Capture the cell that displays the provided text and extract its [x, y] central coordinate. 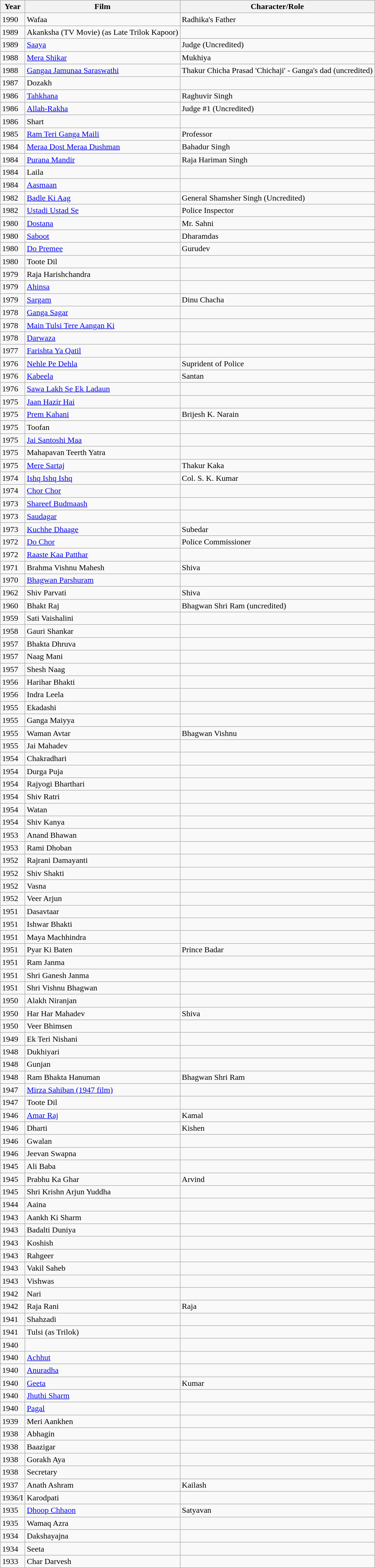
Year [13, 7]
Film [103, 7]
Raja Rani [103, 1306]
Ek Teri Nishani [103, 1039]
Kabeela [103, 376]
Darwaza [103, 338]
1959 [13, 618]
Sati Vaishalini [103, 618]
Pagal [103, 1409]
Raja [277, 1306]
Raaste Kaa Patthar [103, 554]
1944 [13, 1205]
Kishen [277, 1128]
Raja Harishchandra [103, 274]
Professor [277, 134]
Purana Mandir [103, 160]
Shiv Kanya [103, 822]
Secretary [103, 1472]
Gorakh Aya [103, 1460]
Geeta [103, 1383]
Allah-Rakha [103, 108]
Shesh Naag [103, 669]
Do Chor [103, 542]
1937 [13, 1485]
Anath Ashram [103, 1485]
Baazigar [103, 1447]
Ishwar Bhakti [103, 924]
Mirza Sahiban (1947 film) [103, 1090]
Jaan Hazir Hai [103, 402]
Chor Chor [103, 491]
Bhakt Raj [103, 606]
Shri Krishn Arjun Yuddha [103, 1192]
Ganga Sagar [103, 312]
Mr. Sahni [277, 223]
Santan [277, 376]
Saudagar [103, 516]
Gauri Shankar [103, 631]
Ram Janma [103, 962]
Character/Role [277, 7]
Aasmaan [103, 185]
Rajrani Damayanti [103, 861]
Shiv Ratri [103, 797]
Dharamdas [277, 236]
Ganga Maiyya [103, 720]
Vasna [103, 886]
Mere Sartaj [103, 465]
Sawa Lakh Se Ek Ladaun [103, 389]
1990 [13, 19]
Arvind [277, 1179]
1962 [13, 593]
1933 [13, 1561]
Police Inspector [277, 211]
Kuchhe Dhaage [103, 529]
Judge (Uncredited) [277, 45]
Waman Avtar [103, 733]
Anuradha [103, 1370]
1939 [13, 1421]
Nehle Pe Dehla [103, 363]
Shart [103, 121]
1960 [13, 606]
1971 [13, 568]
Vishwas [103, 1281]
Indra Leela [103, 695]
Thakur Chicha Prasad 'Chichaji' - Ganga's dad (uncredited) [277, 70]
Naag Mani [103, 657]
Gangaa Jamunaa Saraswathi [103, 70]
Brijesh K. Narain [277, 415]
Prince Badar [277, 950]
Tulsi (as Trilok) [103, 1332]
Brahma Vishnu Mahesh [103, 568]
Shri Vishnu Bhagwan [103, 988]
Durga Puja [103, 771]
Kumar [277, 1383]
Prabhu Ka Ghar [103, 1179]
Veer Bhimsen [103, 1026]
Col. S. K. Kumar [277, 478]
Raghuvir Singh [277, 96]
Badle Ki Aag [103, 198]
Watan [103, 810]
Laila [103, 172]
Seeta [103, 1549]
Jeevan Swapna [103, 1153]
Suprident of Police [277, 363]
Ekadashi [103, 707]
Wafaa [103, 19]
Gwalan [103, 1141]
Police Commissioner [277, 542]
Ustadi Ustad Se [103, 211]
Dinu Chacha [277, 300]
Har Har Mahadev [103, 1014]
Dostana [103, 223]
Bhagwan Parshuram [103, 580]
Ram Teri Ganga Maili [103, 134]
Aaina [103, 1205]
Toofan [103, 427]
Main Tulsi Tere Aangan Ki [103, 325]
Dasavtaar [103, 911]
Koshish [103, 1243]
Dukhiyari [103, 1052]
1949 [13, 1039]
Mera Shikar [103, 58]
Veer Arjun [103, 899]
Sargam [103, 300]
Thakur Kaka [277, 465]
1977 [13, 351]
Bhagwan Vishnu [277, 733]
Ali Baba [103, 1166]
Ram Bhakta Hanuman [103, 1077]
General Shamsher Singh (Uncredited) [277, 198]
Wamaq Azra [103, 1523]
Amar Raj [103, 1115]
Maya Machhindra [103, 937]
Shahzadi [103, 1319]
1936/I [13, 1498]
Ishq Ishq Ishq [103, 478]
Gurudev [277, 249]
Kailash [277, 1485]
Karodpati [103, 1498]
Badalti Duniya [103, 1230]
Judge #1 (Uncredited) [277, 108]
Do Premee [103, 249]
Bhagwan Shri Ram [277, 1077]
Dakshayajna [103, 1536]
Jai Santoshi Maa [103, 440]
Vakil Saheb [103, 1268]
Tahkhana [103, 96]
Meraa Dost Meraa Dushman [103, 147]
Shareef Budmaash [103, 504]
Dhoop Chhaon [103, 1510]
Chakradhari [103, 758]
Radhika's Father [277, 19]
Raja Hariman Singh [277, 160]
Alakh Niranjan [103, 1001]
Farishta Ya Qatil [103, 351]
Char Darvesh [103, 1561]
Achhut [103, 1357]
Jai Mahadev [103, 746]
Dozakh [103, 83]
Ahinsa [103, 287]
Dharti [103, 1128]
Akanksha (TV Movie) (as Late Trilok Kapoor) [103, 32]
1985 [13, 134]
Meri Aankhen [103, 1421]
Mukhiya [277, 58]
1970 [13, 580]
1958 [13, 631]
Bahadur Singh [277, 147]
Prem Kahani [103, 415]
Kamal [277, 1115]
Shiv Parvati [103, 593]
Shri Ganesh Janma [103, 975]
Jhuthi Sharm [103, 1396]
Subedar [277, 529]
Aankh Ki Sharm [103, 1217]
Anand Bhawan [103, 835]
Rajyogi Bharthari [103, 784]
Rami Dhoban [103, 848]
Saaya [103, 45]
Pyar Ki Baten [103, 950]
Abhagin [103, 1434]
Satyavan [277, 1510]
Nari [103, 1294]
1987 [13, 83]
Bhakta Dhruva [103, 644]
Shiv Shakti [103, 873]
Harihar Bhakti [103, 682]
Bhagwan Shri Ram (uncredited) [277, 606]
Rahgeer [103, 1256]
Mahapavan Teerth Yatra [103, 453]
Saboot [103, 236]
Gunjan [103, 1064]
